Detect which cell encompasses the target text, then output its [x, y] center coordinate. 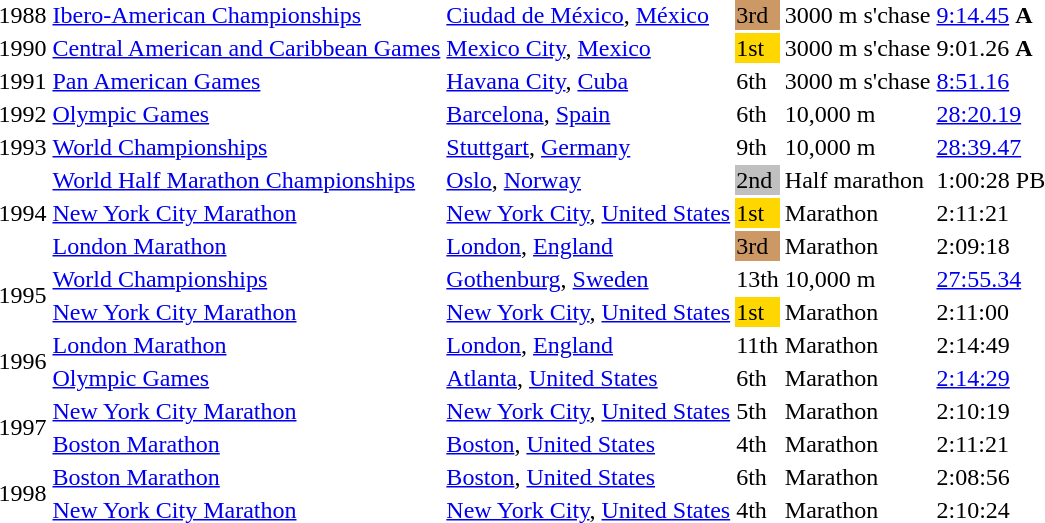
Atlanta, United States [588, 378]
Pan American Games [246, 81]
2nd [758, 180]
Half marathon [858, 180]
5th [758, 411]
9th [758, 147]
Ibero-American Championships [246, 15]
4th [758, 444]
13th [758, 279]
Oslo, Norway [588, 180]
Central American and Caribbean Games [246, 48]
Ciudad de México, México [588, 15]
Havana City, Cuba [588, 81]
Barcelona, Spain [588, 114]
Gothenburg, Sweden [588, 279]
Stuttgart, Germany [588, 147]
Mexico City, Mexico [588, 48]
World Half Marathon Championships [246, 180]
11th [758, 345]
